From the cell containing the given text, extract its center point as (X, Y) coordinate. 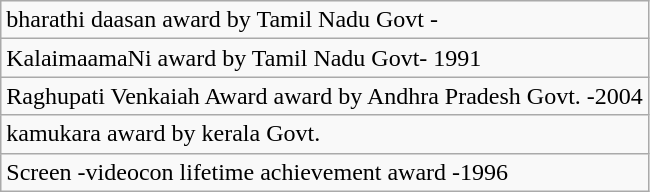
bharathi daasan award by Tamil Nadu Govt - (325, 20)
Screen -videocon lifetime achievement award -1996 (325, 172)
Raghupati Venkaiah Award award by Andhra Pradesh Govt. -2004 (325, 96)
KalaimaamaNi award by Tamil Nadu Govt- 1991 (325, 58)
kamukara award by kerala Govt. (325, 134)
